Search for the cell housing the specified text and yield its (X, Y) center coordinate. 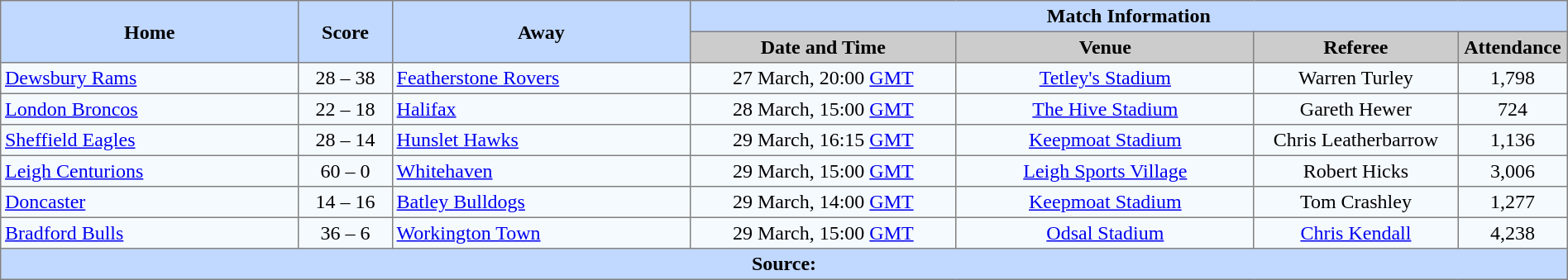
29 March, 14:00 GMT (823, 202)
Featherstone Rovers (541, 78)
Venue (1105, 47)
Home (150, 31)
28 March, 15:00 GMT (823, 109)
Date and Time (823, 47)
Away (541, 31)
The Hive Stadium (1105, 109)
Chris Leatherbarrow (1355, 140)
1,798 (1513, 78)
London Broncos (150, 109)
1,136 (1513, 140)
Bradford Bulls (150, 233)
Leigh Centurions (150, 171)
Batley Bulldogs (541, 202)
Hunslet Hawks (541, 140)
29 March, 16:15 GMT (823, 140)
Odsal Stadium (1105, 233)
Gareth Hewer (1355, 109)
27 March, 20:00 GMT (823, 78)
Warren Turley (1355, 78)
Chris Kendall (1355, 233)
Source: (784, 264)
36 – 6 (346, 233)
Doncaster (150, 202)
Leigh Sports Village (1105, 171)
14 – 16 (346, 202)
60 – 0 (346, 171)
Attendance (1513, 47)
28 – 14 (346, 140)
Score (346, 31)
Dewsbury Rams (150, 78)
Halifax (541, 109)
Referee (1355, 47)
Sheffield Eagles (150, 140)
Match Information (1128, 17)
1,277 (1513, 202)
Tetley's Stadium (1105, 78)
3,006 (1513, 171)
724 (1513, 109)
Robert Hicks (1355, 171)
4,238 (1513, 233)
Tom Crashley (1355, 202)
22 – 18 (346, 109)
Workington Town (541, 233)
Whitehaven (541, 171)
28 – 38 (346, 78)
